For the text-containing cell, return its midpoint in [X, Y] coordinate format. 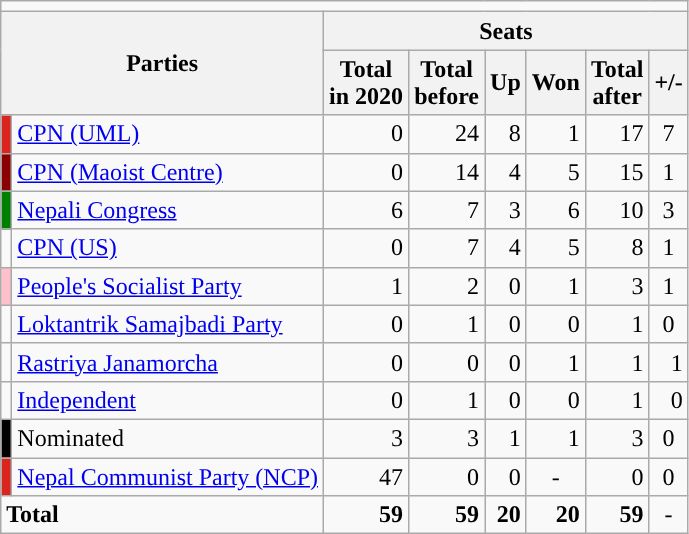
Up [506, 82]
Rastriya Janamorcha [168, 362]
CPN (US) [168, 248]
2 [447, 286]
Nepali Congress [168, 210]
Won [556, 82]
47 [366, 477]
Total [162, 515]
CPN (UML) [168, 134]
Totalin 2020 [366, 82]
Independent [168, 400]
Parties [162, 64]
Loktantrik Samajbadi Party [168, 324]
14 [447, 172]
People's Socialist Party [168, 286]
17 [617, 134]
Nominated [168, 438]
Totalbefore [447, 82]
+/- [668, 82]
15 [617, 172]
Totalafter [617, 82]
Seats [506, 31]
24 [447, 134]
Nepal Communist Party (NCP) [168, 477]
10 [617, 210]
CPN (Maoist Centre) [168, 172]
